Return [x, y] of the center of cell containing provided text 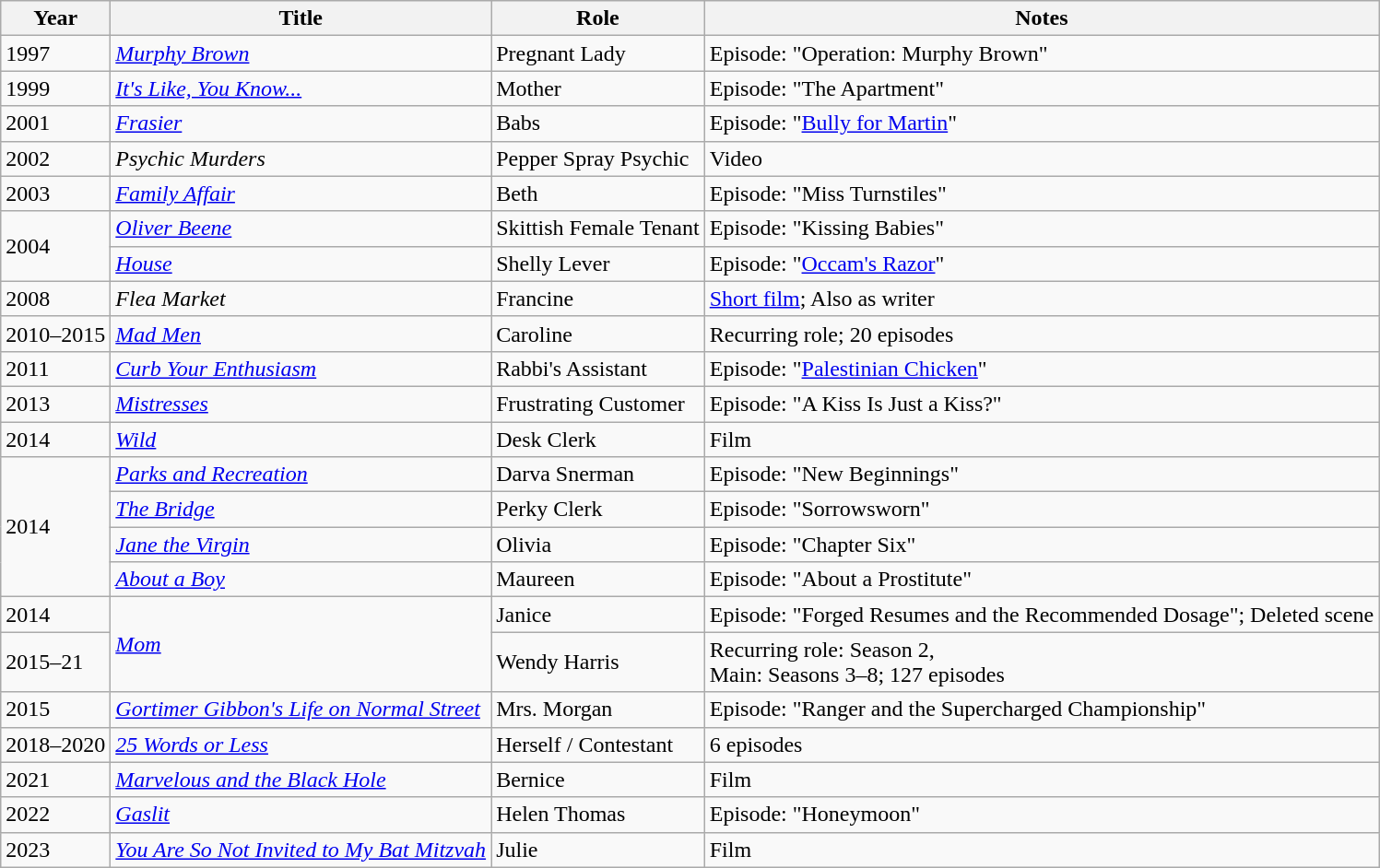
Episode: "Honeymoon" [1042, 815]
Episode: "New Beginnings" [1042, 475]
Episode: "Operation: Murphy Brown" [1042, 53]
Episode: "Forged Resumes and the Recommended Dosage"; Deleted scene [1042, 615]
Desk Clerk [598, 440]
Role [598, 18]
Episode: "Kissing Babies" [1042, 229]
Mrs. Morgan [598, 710]
Psychic Murders [301, 158]
1999 [55, 88]
Skittish Female Tenant [598, 229]
Curb Your Enthusiasm [301, 369]
Mom [301, 645]
Julie [598, 850]
Year [55, 18]
About a Boy [301, 580]
Video [1042, 158]
25 Words or Less [301, 745]
1997 [55, 53]
You Are So Not Invited to My Bat Mitzvah [301, 850]
Beth [598, 194]
Recurring role: Season 2,Main: Seasons 3–8; 127 episodes [1042, 662]
Episode: "About a Prostitute" [1042, 580]
Mother [598, 88]
2003 [55, 194]
Wild [301, 440]
2015 [55, 710]
Helen Thomas [598, 815]
Rabbi's Assistant [598, 369]
Janice [598, 615]
Wendy Harris [598, 662]
2010–2015 [55, 334]
2021 [55, 780]
Herself / Contestant [598, 745]
Episode: "Chapter Six" [1042, 545]
Frustrating Customer [598, 404]
Frasier [301, 123]
Episode: "Ranger and the Supercharged Championship" [1042, 710]
2022 [55, 815]
The Bridge [301, 510]
2018–2020 [55, 745]
Flea Market [301, 299]
Episode: "A Kiss Is Just a Kiss?" [1042, 404]
2011 [55, 369]
Mistresses [301, 404]
2013 [55, 404]
Episode: "Palestinian Chicken" [1042, 369]
Caroline [598, 334]
Episode: "Occam's Razor" [1042, 264]
Oliver Beene [301, 229]
Pregnant Lady [598, 53]
2001 [55, 123]
It's Like, You Know... [301, 88]
2008 [55, 299]
Francine [598, 299]
Mad Men [301, 334]
Babs [598, 123]
Darva Snerman [598, 475]
Parks and Recreation [301, 475]
Perky Clerk [598, 510]
Murphy Brown [301, 53]
Notes [1042, 18]
Episode: "Sorrowsworn" [1042, 510]
2002 [55, 158]
Gortimer Gibbon's Life on Normal Street [301, 710]
Title [301, 18]
Recurring role; 20 episodes [1042, 334]
6 episodes [1042, 745]
Olivia [598, 545]
Bernice [598, 780]
Marvelous and the Black Hole [301, 780]
House [301, 264]
Pepper Spray Psychic [598, 158]
Episode: "Bully for Martin" [1042, 123]
2015–21 [55, 662]
Maureen [598, 580]
Gaslit [301, 815]
Episode: "Miss Turnstiles" [1042, 194]
Episode: "The Apartment" [1042, 88]
Jane the Virgin [301, 545]
Shelly Lever [598, 264]
2004 [55, 246]
Family Affair [301, 194]
2023 [55, 850]
Short film; Also as writer [1042, 299]
